Provide the [X, Y] coordinate of the cell's center where the given text is located.  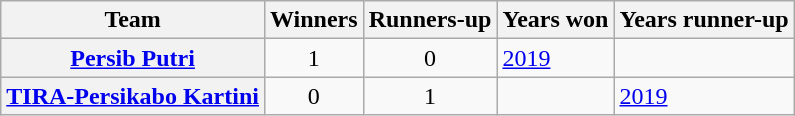
Winners [314, 20]
TIRA-Persikabo Kartini [133, 96]
Team [133, 20]
Runners-up [430, 20]
Persib Putri [133, 58]
Years runner-up [704, 20]
Years won [556, 20]
